Pinpoint the cell where the given text exists, returning its [x, y] midpoint coordinate. 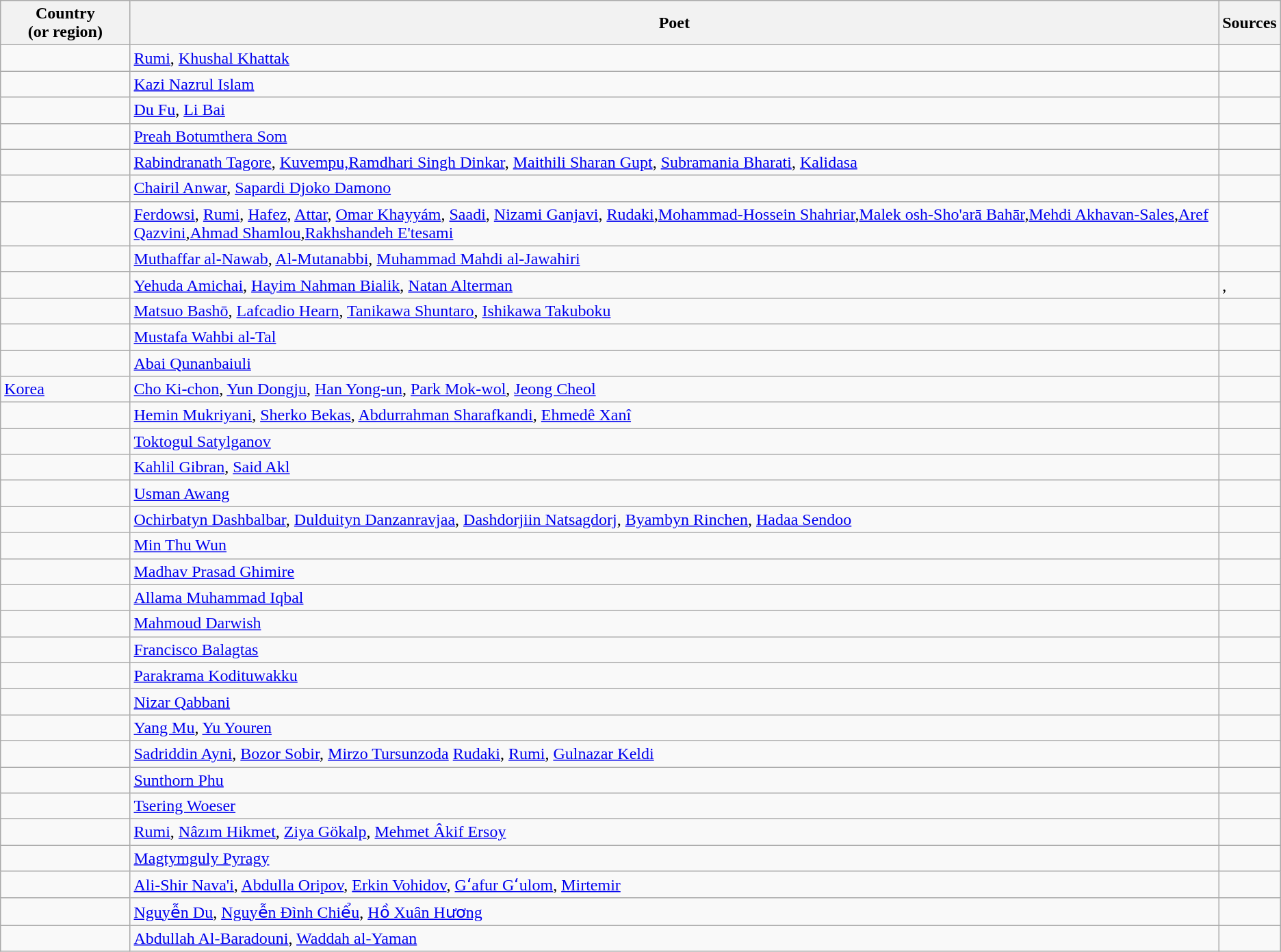
Ali-Shir Nava'i, Abdulla Oripov, Erkin Vohidov, Gʻafur Gʻulom, Mirtemir [675, 885]
Min Thu Wun [675, 545]
Preah Botumthera Som [675, 136]
Yang Mu, Yu Youren [675, 728]
Mahmoud Darwish [675, 623]
Rumi, Nâzım Hikmet, Ziya Gökalp, Mehmet Âkif Ersoy [675, 832]
Allama Muhammad Iqbal [675, 597]
Nguyễn Du, Nguyễn Đình Chiểu, Hồ Xuân Hương [675, 912]
Muthaffar al-Nawab, Al-Mutanabbi, Muhammad Mahdi al-Jawahiri [675, 259]
Chairil Anwar, Sapardi Djoko Damono [675, 188]
Rabindranath Tagore, Kuvempu,Ramdhari Singh Dinkar, Maithili Sharan Gupt, Subramania Bharati, Kalidasa [675, 162]
Toktogul Satylganov [675, 441]
Yehuda Amichai, Hayim Nahman Bialik, Natan Alterman [675, 285]
Abai Qunanbaiuli [675, 363]
, [1250, 285]
Mustafa Wahbi al-Tal [675, 337]
Sunthorn Phu [675, 780]
Parakrama Kodituwakku [675, 676]
Sadriddin Ayni, Bozor Sobir, Mirzo Tursunzoda Rudaki, Rumi, Gulnazar Keldi [675, 754]
Du Fu, Li Bai [675, 110]
Magtymguly Pyragy [675, 858]
Country (or region) [66, 23]
Kazi Nazrul Islam [675, 84]
Sources [1250, 23]
Kahlil Gibran, Said Akl [675, 467]
Korea [66, 389]
Hemin Mukriyani, Sherko Bekas, Abdurrahman Sharafkandi, Ehmedê Xanî [675, 415]
Francisco Balagtas [675, 649]
Cho Ki-chon, Yun Dongju, Han Yong-un, Park Mok-wol, Jeong Cheol [675, 389]
Tsering Woeser [675, 806]
Ochirbatyn Dashbalbar, Dulduityn Danzanravjaa, Dashdorjiin Natsagdorj, Byambyn Rinchen, Hadaa Sendoo [675, 519]
Rumi, Khushal Khattak [675, 58]
Nizar Qabbani [675, 702]
Usman Awang [675, 493]
Poet [675, 23]
Matsuo Bashō, Lafcadio Hearn, Tanikawa Shuntaro, Ishikawa Takuboku [675, 311]
Abdullah Al-Baradouni, Waddah al-Yaman [675, 938]
Madhav Prasad Ghimire [675, 571]
